Search for the cell housing the specified text and yield its [x, y] center coordinate. 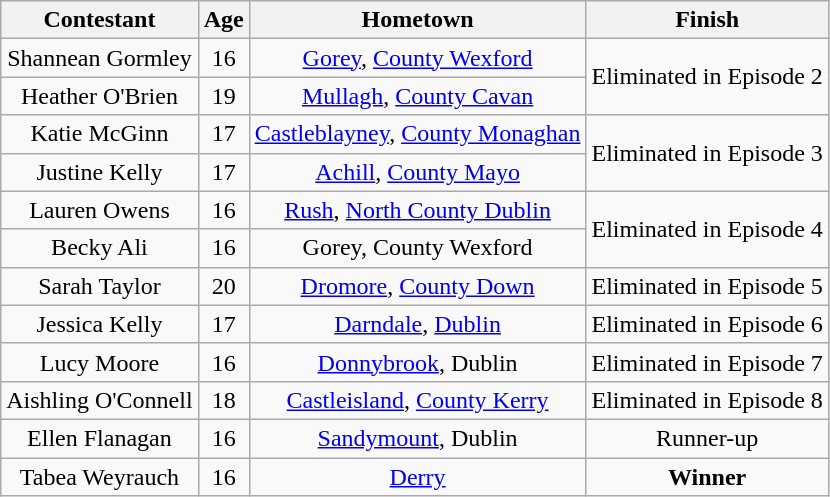
Sandymount, Dublin [418, 438]
Winner [707, 477]
Donnybrook, Dublin [418, 362]
18 [224, 400]
Eliminated in Episode 3 [707, 153]
Sarah Taylor [100, 286]
Lucy Moore [100, 362]
Eliminated in Episode 6 [707, 324]
Finish [707, 20]
Katie McGinn [100, 134]
Ellen Flanagan [100, 438]
Eliminated in Episode 4 [707, 229]
Eliminated in Episode 2 [707, 77]
Age [224, 20]
20 [224, 286]
Mullagh, County Cavan [418, 96]
Contestant [100, 20]
Heather O'Brien [100, 96]
Jessica Kelly [100, 324]
Derry [418, 477]
19 [224, 96]
Rush, North County Dublin [418, 210]
Tabea Weyrauch [100, 477]
Becky Ali [100, 248]
Lauren Owens [100, 210]
Castleblayney, County Monaghan [418, 134]
Eliminated in Episode 8 [707, 400]
Aishling O'Connell [100, 400]
Eliminated in Episode 5 [707, 286]
Achill, County Mayo [418, 172]
Dromore, County Down [418, 286]
Eliminated in Episode 7 [707, 362]
Darndale, Dublin [418, 324]
Runner-up [707, 438]
Hometown [418, 20]
Shannean Gormley [100, 58]
Castleisland, County Kerry [418, 400]
Justine Kelly [100, 172]
